Scan for the cell matching the given text and deliver its (X, Y) coordinate at center. 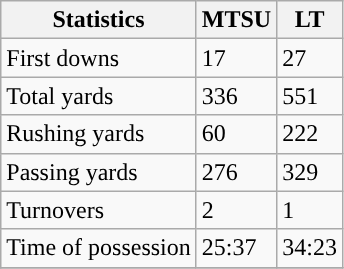
222 (310, 134)
336 (236, 96)
276 (236, 172)
LT (310, 20)
329 (310, 172)
27 (310, 58)
Rushing yards (99, 134)
Statistics (99, 20)
First downs (99, 58)
1 (310, 210)
551 (310, 96)
25:37 (236, 248)
Total yards (99, 96)
Time of possession (99, 248)
Passing yards (99, 172)
60 (236, 134)
MTSU (236, 20)
Turnovers (99, 210)
17 (236, 58)
34:23 (310, 248)
2 (236, 210)
